Detect which cell encompasses the target text, then output its (X, Y) center coordinate. 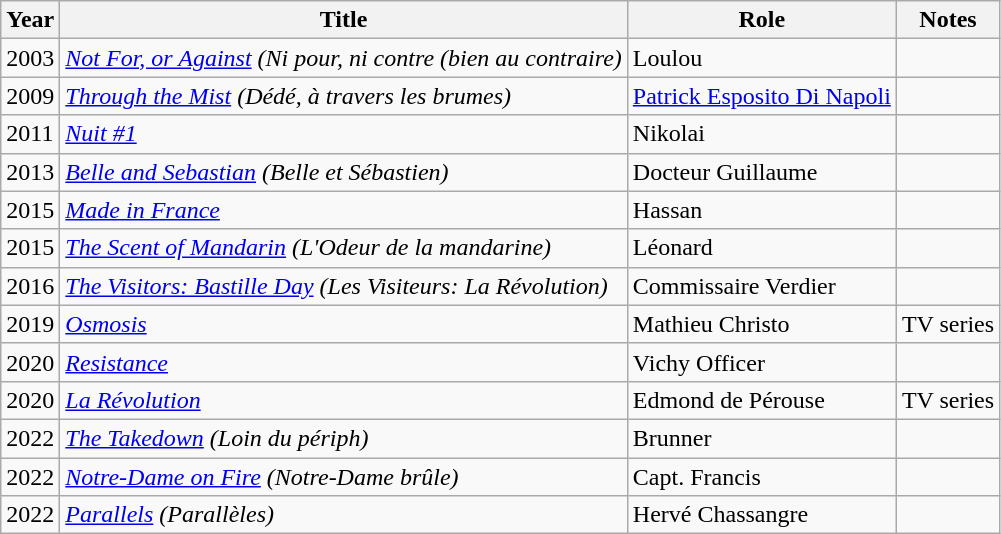
Nuit #1 (344, 134)
2003 (30, 58)
The Visitors: Bastille Day (Les Visiteurs: La Révolution) (344, 286)
Commissaire Verdier (762, 286)
Edmond de Pérouse (762, 400)
2019 (30, 324)
Not For, or Against (Ni pour, ni contre (bien au contraire) (344, 58)
Year (30, 20)
La Révolution (344, 400)
Docteur Guillaume (762, 172)
2016 (30, 286)
Osmosis (344, 324)
Brunner (762, 438)
Loulou (762, 58)
Hassan (762, 210)
Title (344, 20)
Made in France (344, 210)
2011 (30, 134)
Nikolai (762, 134)
Capt. Francis (762, 477)
Through the Mist (Dédé, à travers les brumes) (344, 96)
The Scent of Mandarin (L'Odeur de la mandarine) (344, 248)
Resistance (344, 362)
Patrick Esposito Di Napoli (762, 96)
2009 (30, 96)
2013 (30, 172)
Léonard (762, 248)
Hervé Chassangre (762, 515)
The Takedown (Loin du périph) (344, 438)
Notre-Dame on Fire (Notre-Dame brûle) (344, 477)
Notes (948, 20)
Vichy Officer (762, 362)
Parallels (Parallèles) (344, 515)
Belle and Sebastian (Belle et Sébastien) (344, 172)
Mathieu Christo (762, 324)
Role (762, 20)
